Provide the [X, Y] coordinate of the cell's center where the given text is located.  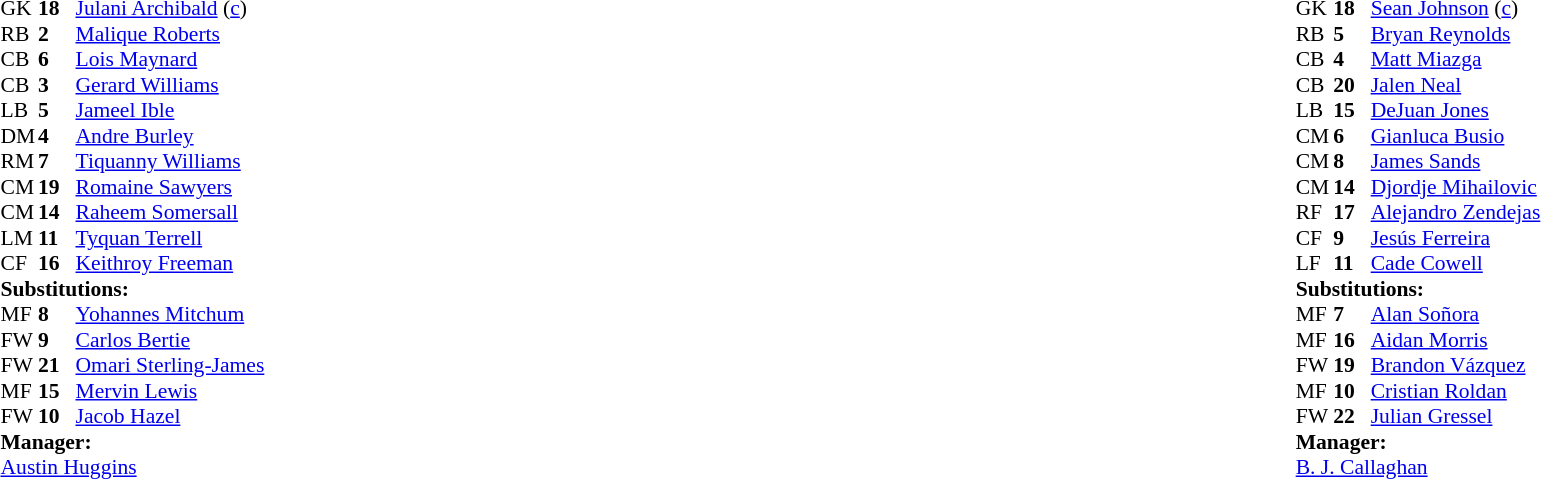
Keithroy Freeman [170, 263]
22 [1352, 417]
DM [19, 136]
2 [57, 34]
Lois Maynard [170, 59]
Carlos Bertie [170, 340]
Raheem Somersall [170, 213]
Matt Miazga [1456, 59]
RF [1315, 213]
RM [19, 161]
Aidan Morris [1456, 340]
Alejandro Zendejas [1456, 213]
Jesús Ferreira [1456, 238]
17 [1352, 213]
Yohannes Mitchum [170, 315]
Jacob Hazel [170, 417]
Mervin Lewis [170, 391]
3 [57, 85]
Julian Gressel [1456, 417]
Djordje Mihailovic [1456, 187]
DeJuan Jones [1456, 111]
Tyquan Terrell [170, 238]
LF [1315, 263]
Jalen Neal [1456, 85]
Alan Soñora [1456, 315]
Bryan Reynolds [1456, 34]
Gianluca Busio [1456, 136]
Brandon Vázquez [1456, 365]
Romaine Sawyers [170, 187]
Cristian Roldan [1456, 391]
20 [1352, 85]
James Sands [1456, 161]
Malique Roberts [170, 34]
Gerard Williams [170, 85]
Andre Burley [170, 136]
Cade Cowell [1456, 263]
Jameel Ible [170, 111]
21 [57, 365]
Tiquanny Williams [170, 161]
LM [19, 238]
Omari Sterling-James [170, 365]
